Output the (x, y) coordinate of the center of the cell containing the given text.  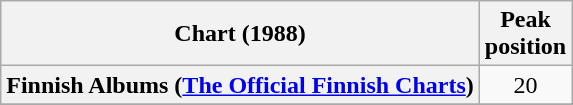
20 (525, 85)
Peakposition (525, 34)
Finnish Albums (The Official Finnish Charts) (240, 85)
Chart (1988) (240, 34)
